Return [X, Y] of the center of cell containing provided text 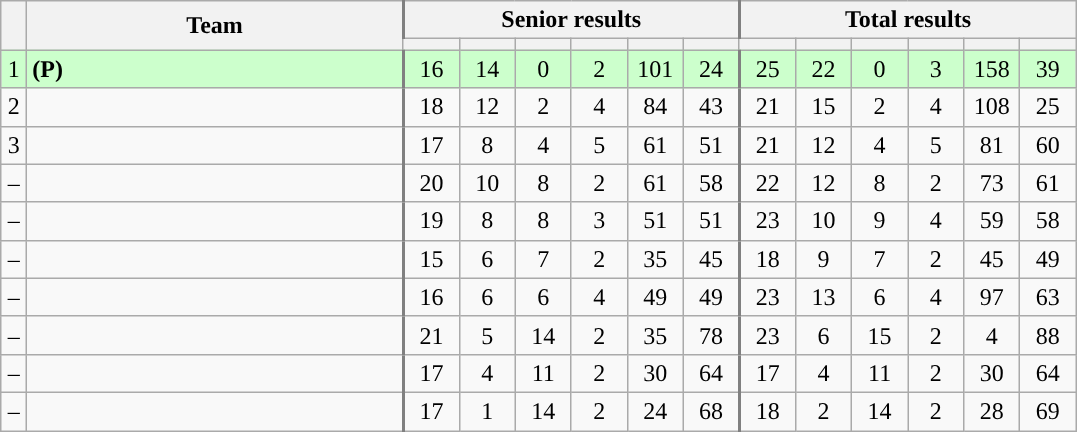
68 [711, 411]
Team [215, 26]
20 [431, 183]
28 [992, 411]
60 [1048, 145]
97 [992, 297]
Total results [907, 20]
39 [1048, 69]
43 [711, 107]
59 [992, 221]
13 [824, 297]
78 [711, 335]
108 [992, 107]
63 [1048, 297]
81 [992, 145]
Senior results [571, 20]
69 [1048, 411]
84 [655, 107]
(P) [215, 69]
73 [992, 183]
158 [992, 69]
88 [1048, 335]
19 [431, 221]
101 [655, 69]
